Find where the given text appears and provide that cell's center as [x, y] coordinate. 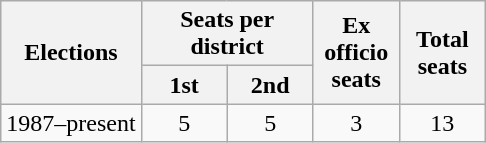
Ex officio seats [356, 52]
1987–present [71, 123]
1st [184, 85]
13 [442, 123]
3 [356, 123]
Elections [71, 52]
2nd [270, 85]
Total seats [442, 52]
Seats per district [227, 34]
